Pinpoint the cell where the given text exists, returning its [X, Y] midpoint coordinate. 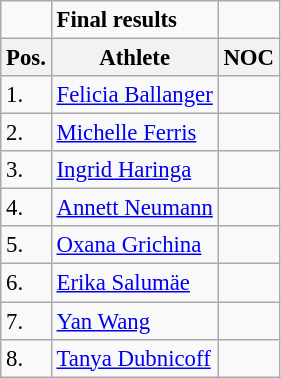
Felicia Ballanger [134, 95]
Ingrid Haringa [134, 170]
Tanya Dubnicoff [134, 358]
Oxana Grichina [134, 245]
Final results [134, 20]
Pos. [26, 58]
3. [26, 170]
4. [26, 208]
1. [26, 95]
6. [26, 283]
Michelle Ferris [134, 133]
5. [26, 245]
8. [26, 358]
NOC [248, 58]
Athlete [134, 58]
Annett Neumann [134, 208]
2. [26, 133]
7. [26, 321]
Erika Salumäe [134, 283]
Yan Wang [134, 321]
